Scan for the cell matching the given text and deliver its [x, y] coordinate at center. 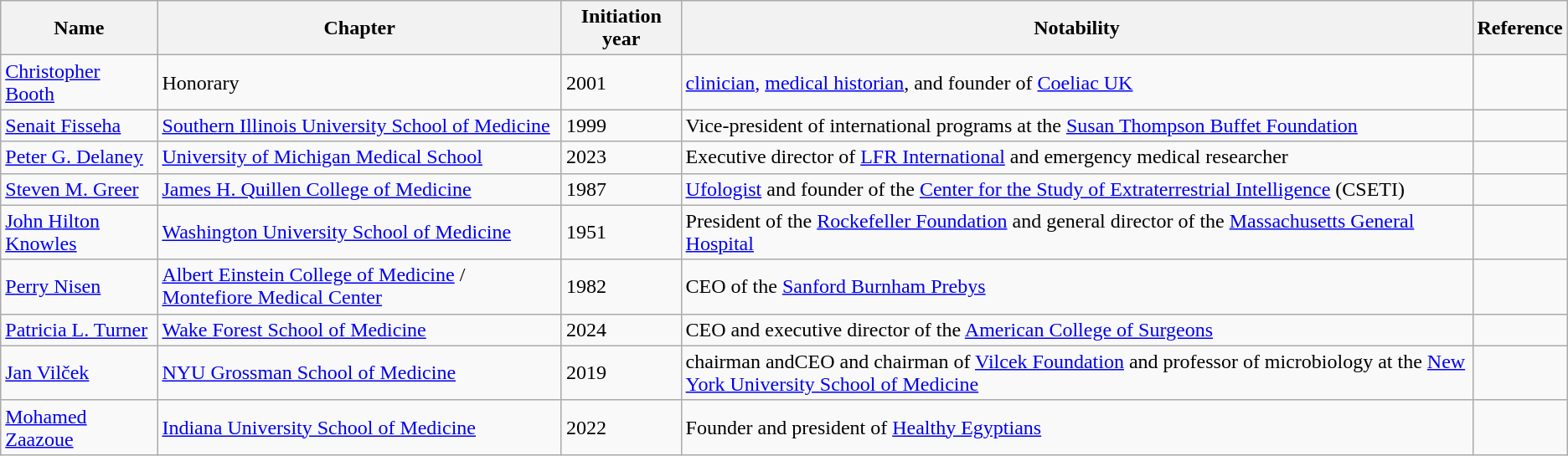
2022 [622, 427]
Albert Einstein College of Medicine / Montefiore Medical Center [360, 286]
1987 [622, 189]
Initiation year [622, 28]
Wake Forest School of Medicine [360, 330]
John Hilton Knowles [79, 233]
1999 [622, 126]
Christopher Booth [79, 82]
Senait Fisseha [79, 126]
1982 [622, 286]
1951 [622, 233]
Vice-president of international programs at the Susan Thompson Buffet Foundation [1077, 126]
President of the Rockefeller Foundation and general director of the Massachusetts General Hospital [1077, 233]
2023 [622, 157]
Reference [1519, 28]
Mohamed Zaazoue [79, 427]
Founder and president of Healthy Egyptians [1077, 427]
2019 [622, 373]
2001 [622, 82]
CEO of the Sanford Burnham Prebys [1077, 286]
Executive director of LFR International and emergency medical researcher [1077, 157]
Name [79, 28]
NYU Grossman School of Medicine [360, 373]
Honorary [360, 82]
Notability [1077, 28]
CEO and executive director of the American College of Surgeons [1077, 330]
2024 [622, 330]
Peter G. Delaney [79, 157]
Chapter [360, 28]
Perry Nisen [79, 286]
Ufologist and founder of the Center for the Study of Extraterrestrial Intelligence (CSETI) [1077, 189]
Indiana University School of Medicine [360, 427]
Steven M. Greer [79, 189]
James H. Quillen College of Medicine [360, 189]
Southern Illinois University School of Medicine [360, 126]
clinician, medical historian, and founder of Coeliac UK [1077, 82]
University of Michigan Medical School [360, 157]
Washington University School of Medicine [360, 233]
Jan Vilček [79, 373]
chairman andCEO and chairman of Vilcek Foundation and professor of microbiology at the New York University School of Medicine [1077, 373]
Patricia L. Turner [79, 330]
